Extract the [X, Y] coordinate from the center of the cell holding the provided text.  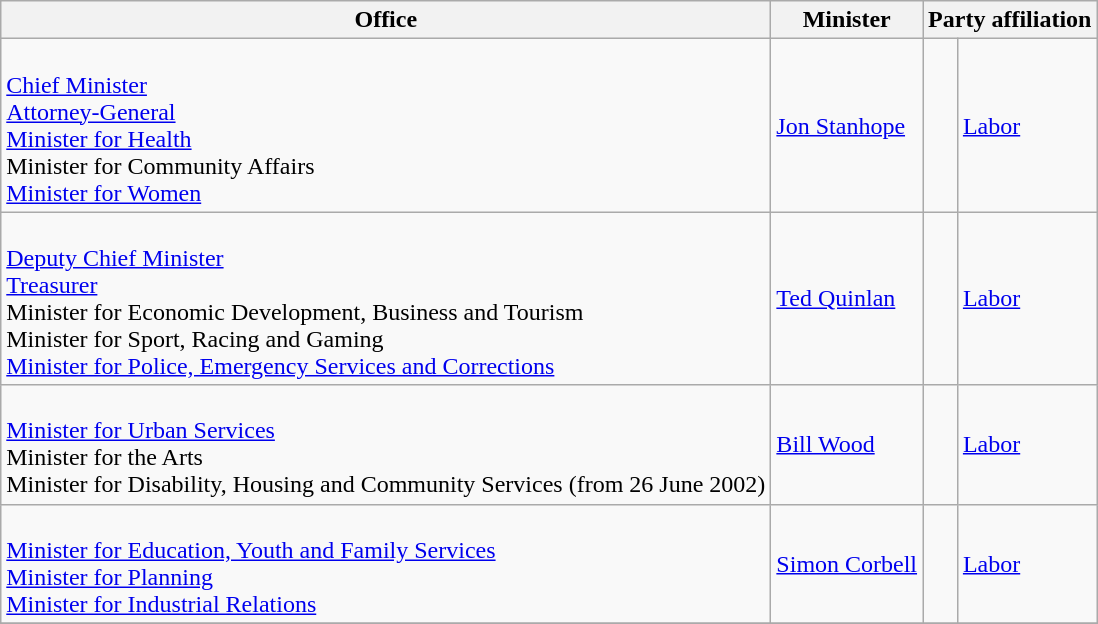
Jon Stanhope [847, 126]
Minister for Education, Youth and Family Services Minister for Planning Minister for Industrial Relations [386, 564]
Ted Quinlan [847, 298]
Office [386, 20]
Chief Minister Attorney-General Minister for Health Minister for Community Affairs Minister for Women [386, 126]
Minister [847, 20]
Simon Corbell [847, 564]
Bill Wood [847, 444]
Minister for Urban Services Minister for the Arts Minister for Disability, Housing and Community Services (from 26 June 2002) [386, 444]
Party affiliation [1010, 20]
